From the cell containing the given text, extract its center point as (X, Y) coordinate. 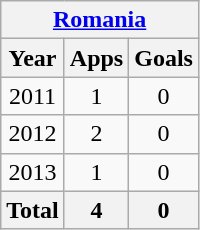
Goals (164, 58)
Year (33, 58)
Total (33, 210)
2012 (33, 134)
Romania (100, 20)
2011 (33, 96)
2013 (33, 172)
Apps (96, 58)
4 (96, 210)
2 (96, 134)
